For the text-containing cell, return its midpoint in [X, Y] coordinate format. 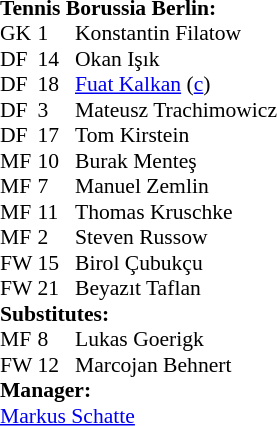
15 [57, 263]
7 [57, 187]
Konstantin Filatow [176, 33]
18 [57, 85]
Okan Işık [176, 59]
2 [57, 237]
10 [57, 161]
Mateusz Trachimowicz [176, 110]
Tom Kirstein [176, 135]
12 [57, 365]
17 [57, 135]
11 [57, 212]
Thomas Kruschke [176, 212]
Steven Russow [176, 237]
8 [57, 339]
Substitutes: [138, 314]
Marcojan Behnert [176, 365]
Burak Menteş [176, 161]
Manuel Zemlin [176, 187]
Lukas Goerigk [176, 339]
Manager: [138, 391]
GK [19, 33]
3 [57, 110]
Fuat Kalkan (c) [176, 85]
1 [57, 33]
Beyazıt Taflan [176, 289]
14 [57, 59]
21 [57, 289]
Birol Çubukçu [176, 263]
